Pinpoint the cell where the given text exists, returning its [X, Y] midpoint coordinate. 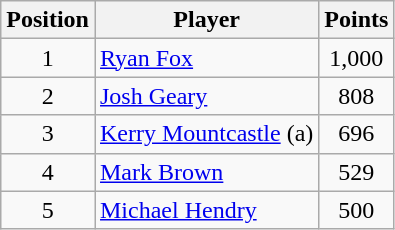
1,000 [356, 58]
Michael Hendry [206, 210]
1 [48, 58]
4 [48, 172]
Kerry Mountcastle (a) [206, 134]
Player [206, 20]
529 [356, 172]
500 [356, 210]
Josh Geary [206, 96]
Points [356, 20]
Mark Brown [206, 172]
808 [356, 96]
Position [48, 20]
2 [48, 96]
696 [356, 134]
3 [48, 134]
5 [48, 210]
Ryan Fox [206, 58]
